Scan for the cell matching the given text and deliver its (X, Y) coordinate at center. 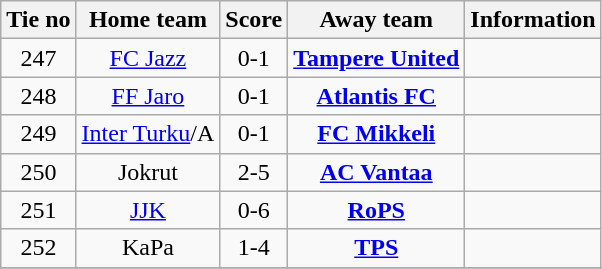
0-6 (254, 210)
248 (38, 96)
251 (38, 210)
Tampere United (376, 58)
Jokrut (148, 172)
252 (38, 248)
JJK (148, 210)
FC Jazz (148, 58)
Inter Turku/A (148, 134)
Information (533, 20)
KaPa (148, 248)
2-5 (254, 172)
Away team (376, 20)
Score (254, 20)
AC Vantaa (376, 172)
FF Jaro (148, 96)
RoPS (376, 210)
Tie no (38, 20)
249 (38, 134)
FC Mikkeli (376, 134)
Atlantis FC (376, 96)
Home team (148, 20)
1-4 (254, 248)
250 (38, 172)
247 (38, 58)
TPS (376, 248)
